From the cell containing the given text, extract its center point as [X, Y] coordinate. 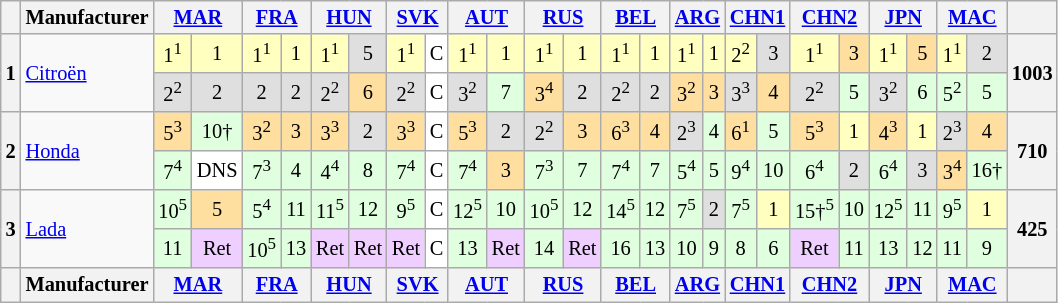
44 [330, 170]
710 [1032, 151]
94 [741, 170]
15†5 [814, 210]
43 [888, 132]
Lada [88, 229]
16 [620, 248]
425 [1032, 229]
Citroën [88, 73]
63 [620, 132]
10† [217, 132]
DNS [217, 170]
Honda [88, 151]
1003 [1032, 73]
52 [952, 92]
16† [987, 170]
145 [620, 210]
14 [544, 248]
115 [330, 210]
61 [741, 132]
